Locate the cell with the specified text and output its [x, y] center coordinate. 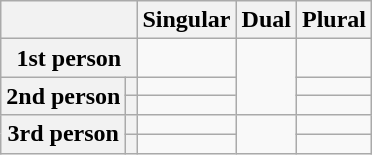
Plural [334, 20]
2nd person [64, 96]
1st person [69, 58]
3rd person [64, 134]
Dual [266, 20]
Singular [186, 20]
